Output the (x, y) coordinate of the center of the cell containing the given text.  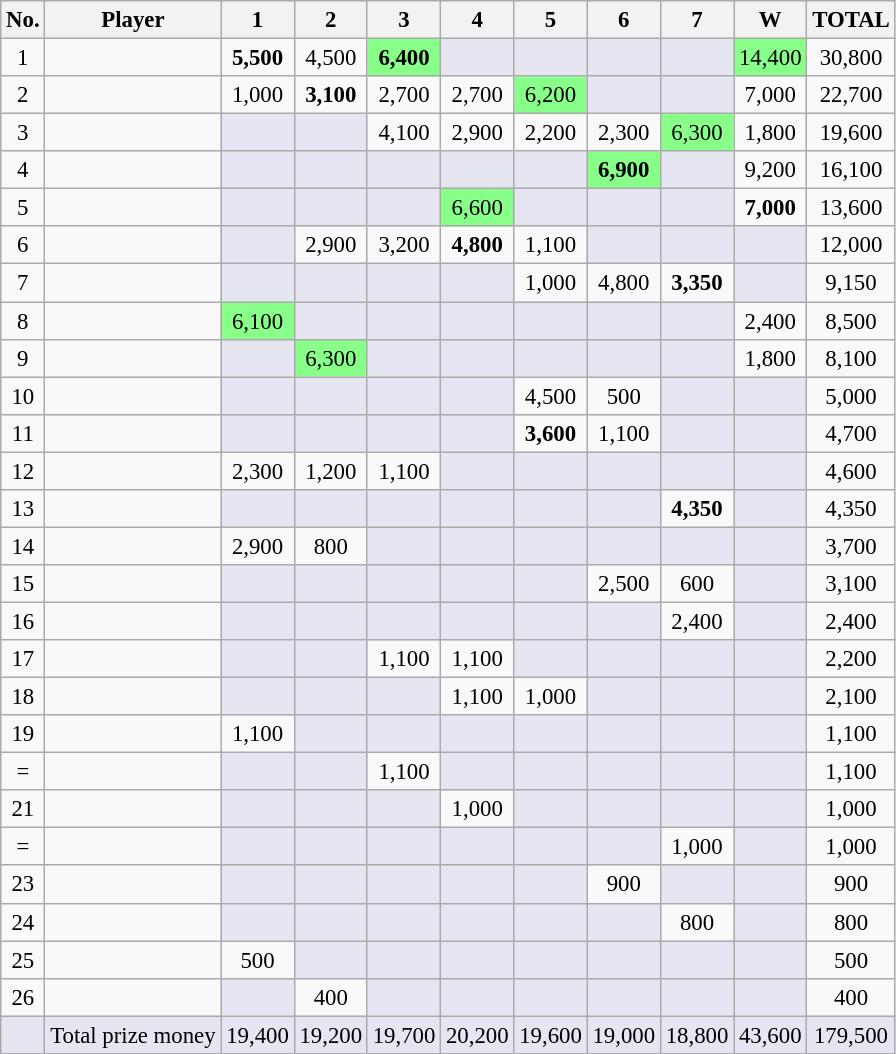
Player (133, 20)
4,700 (851, 433)
3,350 (696, 283)
600 (696, 584)
3,700 (851, 546)
Total prize money (133, 1035)
19,000 (624, 1035)
24 (23, 922)
TOTAL (851, 20)
179,500 (851, 1035)
W (770, 20)
6,600 (478, 208)
19,200 (330, 1035)
8,100 (851, 358)
9,150 (851, 283)
6,200 (550, 95)
17 (23, 659)
2,100 (851, 697)
12,000 (851, 245)
12 (23, 471)
16 (23, 621)
5,500 (258, 58)
4,100 (404, 133)
21 (23, 809)
18,800 (696, 1035)
14,400 (770, 58)
9 (23, 358)
16,100 (851, 170)
6,900 (624, 170)
8 (23, 321)
6,100 (258, 321)
4,600 (851, 471)
43,600 (770, 1035)
19 (23, 734)
19,400 (258, 1035)
18 (23, 697)
No. (23, 20)
6,400 (404, 58)
8,500 (851, 321)
22,700 (851, 95)
3,600 (550, 433)
23 (23, 885)
11 (23, 433)
25 (23, 960)
2,500 (624, 584)
30,800 (851, 58)
26 (23, 997)
10 (23, 396)
13 (23, 509)
9,200 (770, 170)
20,200 (478, 1035)
13,600 (851, 208)
5,000 (851, 396)
19,700 (404, 1035)
1,200 (330, 471)
15 (23, 584)
14 (23, 546)
3,200 (404, 245)
